Provide the (X, Y) coordinate of the cell's center where the given text is located.  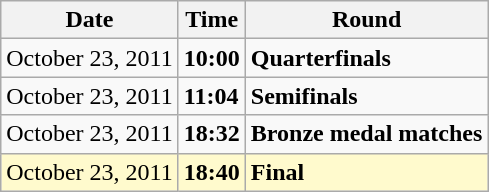
Semifinals (366, 96)
Bronze medal matches (366, 134)
Time (212, 20)
Quarterfinals (366, 58)
Final (366, 172)
Round (366, 20)
18:32 (212, 134)
10:00 (212, 58)
18:40 (212, 172)
Date (90, 20)
11:04 (212, 96)
